Find where the given text appears and provide that cell's center as (x, y) coordinate. 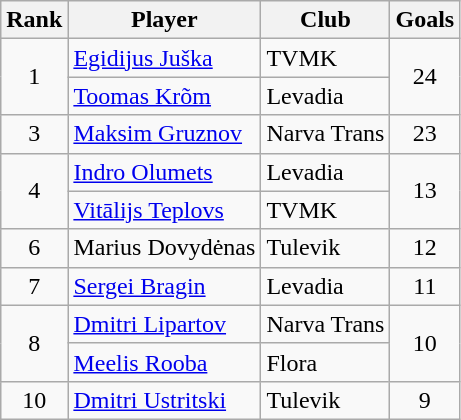
8 (34, 343)
Meelis Rooba (164, 362)
7 (34, 286)
Dmitri Ustritski (164, 400)
Toomas Krõm (164, 96)
Player (164, 20)
Sergei Bragin (164, 286)
1 (34, 77)
Flora (326, 362)
23 (425, 134)
6 (34, 248)
9 (425, 400)
Egidijus Juška (164, 58)
Goals (425, 20)
Maksim Gruznov (164, 134)
12 (425, 248)
Indro Olumets (164, 172)
Marius Dovydėnas (164, 248)
Vitālijs Teplovs (164, 210)
Dmitri Lipartov (164, 324)
3 (34, 134)
24 (425, 77)
Club (326, 20)
Rank (34, 20)
4 (34, 191)
11 (425, 286)
13 (425, 191)
